Return the (X, Y) coordinate for the center point of the cell that contains the specified text.  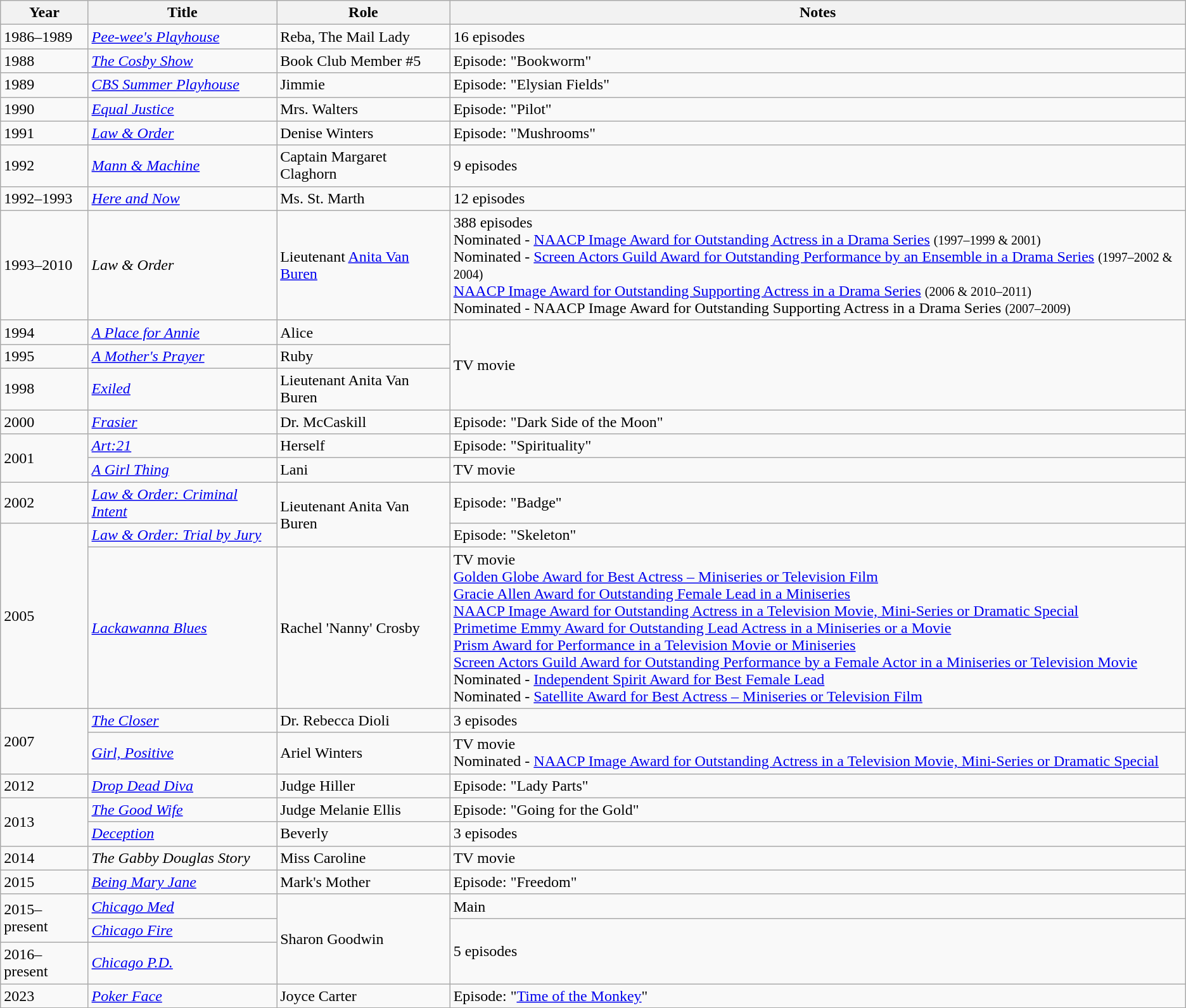
2000 (44, 421)
Episode: "Bookworm" (817, 61)
TV movieNominated - NAACP Image Award for Outstanding Actress in a Television Movie, Mini-Series or Dramatic Special (817, 753)
Ariel Winters (364, 753)
Miss Caroline (364, 858)
Denise Winters (364, 133)
A Girl Thing (182, 470)
1992–1993 (44, 198)
2013 (44, 822)
16 episodes (817, 37)
1995 (44, 356)
Mann & Machine (182, 166)
Rachel 'Nanny' Crosby (364, 628)
Here and Now (182, 198)
2007 (44, 741)
Sharon Goodwin (364, 939)
Episode: "Elysian Fields" (817, 85)
Episode: "Lady Parts" (817, 786)
2001 (44, 458)
1998 (44, 389)
Episode: "Time of the Monkey" (817, 995)
Captain Margaret Claghorn (364, 166)
The Good Wife (182, 810)
2015 (44, 882)
Ruby (364, 356)
2016–present (44, 963)
2015–present (44, 918)
Episode: "Freedom" (817, 882)
1991 (44, 133)
2023 (44, 995)
1988 (44, 61)
2005 (44, 616)
The Closer (182, 720)
Mrs. Walters (364, 109)
Jimmie (364, 85)
A Place for Annie (182, 332)
Notes (817, 13)
Role (364, 13)
Ms. St. Marth (364, 198)
Dr. Rebecca Dioli (364, 720)
Lani (364, 470)
Deception (182, 834)
Drop Dead Diva (182, 786)
2002 (44, 503)
Equal Justice (182, 109)
Law & Order: Trial by Jury (182, 535)
CBS Summer Playhouse (182, 85)
Dr. McCaskill (364, 421)
Law & Order: Criminal Intent (182, 503)
Judge Melanie Ellis (364, 810)
Frasier (182, 421)
Exiled (182, 389)
The Cosby Show (182, 61)
9 episodes (817, 166)
Being Mary Jane (182, 882)
Episode: "Badge" (817, 503)
Episode: "Pilot" (817, 109)
A Mother's Prayer (182, 356)
1986–1989 (44, 37)
Main (817, 906)
Episode: "Mushrooms" (817, 133)
5 episodes (817, 950)
Beverly (364, 834)
1989 (44, 85)
Herself (364, 446)
Chicago Fire (182, 930)
Judge Hiller (364, 786)
Chicago P.D. (182, 963)
Mark's Mother (364, 882)
Poker Face (182, 995)
12 episodes (817, 198)
1990 (44, 109)
Lackawanna Blues (182, 628)
Year (44, 13)
Alice (364, 332)
2014 (44, 858)
Pee-wee's Playhouse (182, 37)
Girl, Positive (182, 753)
Art:21 (182, 446)
Episode: "Dark Side of the Moon" (817, 421)
Chicago Med (182, 906)
The Gabby Douglas Story (182, 858)
Episode: "Skeleton" (817, 535)
Title (182, 13)
1992 (44, 166)
Reba, The Mail Lady (364, 37)
1994 (44, 332)
Episode: "Spirituality" (817, 446)
2012 (44, 786)
Book Club Member #5 (364, 61)
Joyce Carter (364, 995)
1993–2010 (44, 265)
Episode: "Going for the Gold" (817, 810)
